Output the [x, y] coordinate of the center of the cell containing the given text.  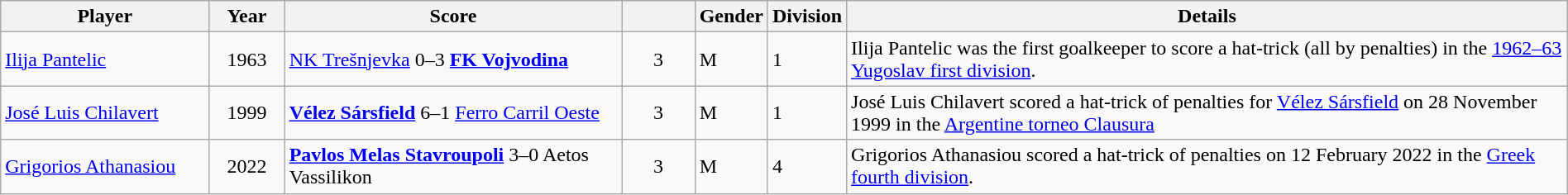
NK Trešnjevka 0–3 FK Vojvodina [453, 59]
Details [1207, 17]
1963 [246, 59]
2022 [246, 167]
Grigorios Athanasiou scored a hat-trick of penalties on 12 February 2022 in the Greek fourth division. [1207, 167]
Gender [731, 17]
4 [807, 167]
1999 [246, 112]
Year [246, 17]
Player [105, 17]
José Luis Chilavert scored a hat-trick of penalties for Vélez Sársfield on 28 November 1999 in the Argentine torneo Clausura [1207, 112]
Division [807, 17]
Ilija Pantelic [105, 59]
Ilija Pantelic was the first goalkeeper to score a hat-trick (all by penalties) in the 1962–63 Yugoslav first division. [1207, 59]
Score [453, 17]
Vélez Sársfield 6–1 Ferro Carril Oeste [453, 112]
José Luis Chilavert [105, 112]
Pavlos Melas Stavroupoli 3–0 Aetos Vassilikon [453, 167]
Grigorios Athanasiou [105, 167]
